Pinpoint the cell where the given text exists, returning its (x, y) midpoint coordinate. 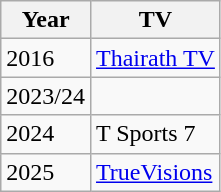
TrueVisions (155, 172)
2024 (46, 134)
2025 (46, 172)
2016 (46, 58)
2023/24 (46, 96)
TV (155, 20)
T Sports 7 (155, 134)
Year (46, 20)
Thairath TV (155, 58)
